Locate the cell with the specified text and output its (X, Y) center coordinate. 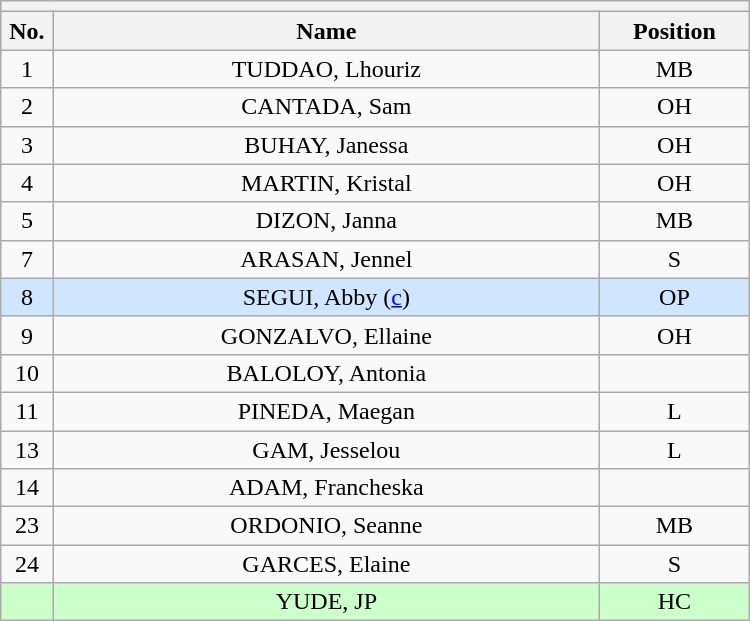
Position (675, 31)
14 (27, 488)
ARASAN, Jennel (326, 259)
BALOLOY, Antonia (326, 373)
YUDE, JP (326, 602)
Name (326, 31)
MARTIN, Kristal (326, 183)
BUHAY, Janessa (326, 145)
1 (27, 69)
4 (27, 183)
No. (27, 31)
3 (27, 145)
HC (675, 602)
7 (27, 259)
2 (27, 107)
11 (27, 411)
ORDONIO, Seanne (326, 526)
ADAM, Francheska (326, 488)
SEGUI, Abby (c) (326, 297)
TUDDAO, Lhouriz (326, 69)
PINEDA, Maegan (326, 411)
8 (27, 297)
24 (27, 564)
13 (27, 449)
DIZON, Janna (326, 221)
5 (27, 221)
GARCES, Elaine (326, 564)
GONZALVO, Ellaine (326, 335)
10 (27, 373)
GAM, Jesselou (326, 449)
9 (27, 335)
OP (675, 297)
23 (27, 526)
CANTADA, Sam (326, 107)
